Return the (X, Y) coordinate for the center point of the cell that contains the specified text.  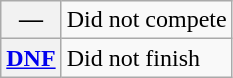
Did not compete (146, 20)
Did not finish (146, 58)
DNF (31, 58)
— (31, 20)
